Extract the [x, y] coordinate from the center of the cell holding the provided text.  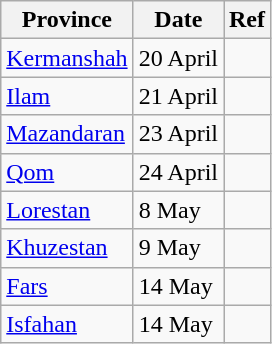
21 April [178, 96]
Date [178, 20]
9 May [178, 248]
Mazandaran [67, 134]
Isfahan [67, 324]
Ilam [67, 96]
Ref [248, 20]
Province [67, 20]
23 April [178, 134]
Khuzestan [67, 248]
8 May [178, 210]
24 April [178, 172]
Fars [67, 286]
Lorestan [67, 210]
20 April [178, 58]
Qom [67, 172]
Kermanshah [67, 58]
